Output the [x, y] coordinate of the center of the cell containing the given text.  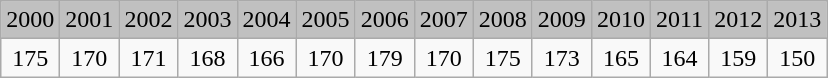
159 [738, 58]
2011 [679, 20]
171 [148, 58]
2013 [798, 20]
179 [384, 58]
2005 [326, 20]
166 [266, 58]
2010 [620, 20]
2008 [502, 20]
2007 [444, 20]
173 [562, 58]
2001 [90, 20]
2004 [266, 20]
2009 [562, 20]
164 [679, 58]
165 [620, 58]
2002 [148, 20]
2006 [384, 20]
2003 [208, 20]
2000 [30, 20]
2012 [738, 20]
168 [208, 58]
150 [798, 58]
